Capture the cell that displays the provided text and extract its [x, y] central coordinate. 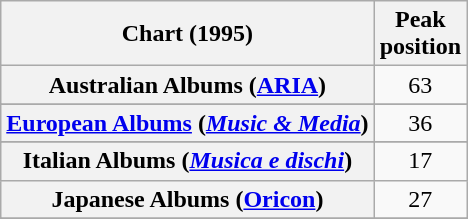
European Albums (Music & Media) [188, 123]
Peakposition [420, 34]
Japanese Albums (Oricon) [188, 199]
Italian Albums (Musica e dischi) [188, 161]
Chart (1995) [188, 34]
17 [420, 161]
Australian Albums (ARIA) [188, 85]
27 [420, 199]
63 [420, 85]
36 [420, 123]
